Provide the (X, Y) coordinate of the cell's center where the given text is located.  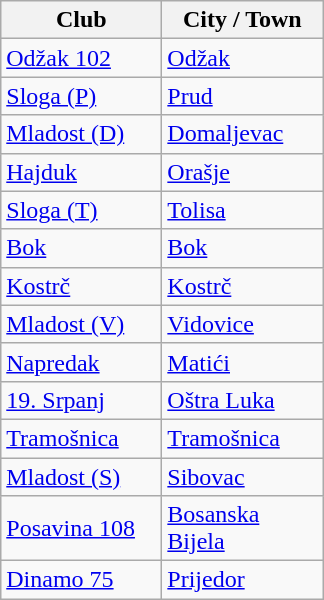
19. Srpanj (82, 400)
Posavina 108 (82, 528)
Mladost (D) (82, 134)
Orašje (242, 172)
Odžak (242, 58)
Dinamo 75 (82, 580)
Prijedor (242, 580)
Mladost (V) (82, 324)
Club (82, 20)
Hajduk (82, 172)
Napredak (82, 362)
Odžak 102 (82, 58)
Prud (242, 96)
Vidovice (242, 324)
Sloga (T) (82, 210)
Bosanska Bijela (242, 528)
Domaljevac (242, 134)
Matići (242, 362)
Sibovac (242, 477)
Tolisa (242, 210)
Sloga (P) (82, 96)
Mladost (S) (82, 477)
City / Town (242, 20)
Oštra Luka (242, 400)
